Capture the cell that displays the provided text and extract its (X, Y) central coordinate. 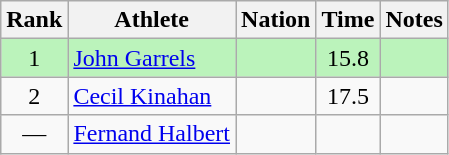
John Garrels (152, 58)
Nation (276, 20)
17.5 (348, 96)
Rank (34, 20)
1 (34, 58)
Notes (414, 20)
Fernand Halbert (152, 134)
15.8 (348, 58)
Athlete (152, 20)
2 (34, 96)
Time (348, 20)
Cecil Kinahan (152, 96)
— (34, 134)
